Return [X, Y] of the center of cell containing provided text 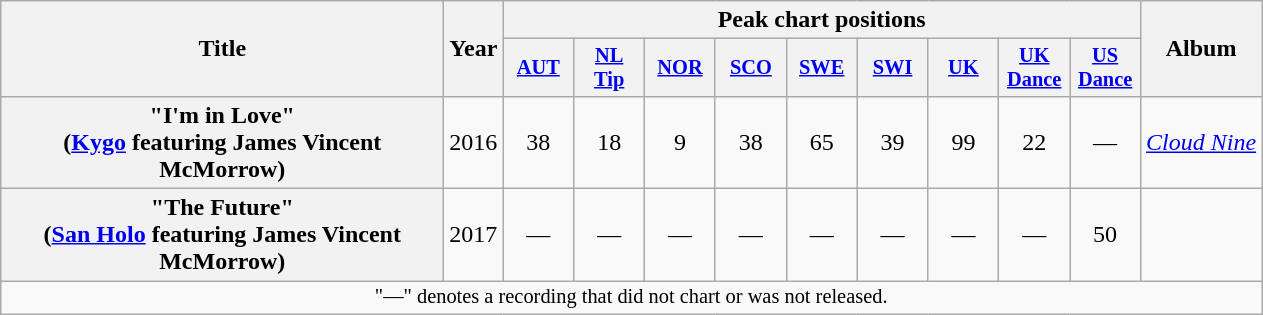
UKDance [1034, 68]
2016 [474, 142]
50 [1106, 235]
UK [964, 68]
99 [964, 142]
Title [222, 49]
9 [680, 142]
39 [892, 142]
Year [474, 49]
22 [1034, 142]
SCO [750, 68]
Peak chart positions [822, 20]
"I'm in Love"(Kygo featuring James Vincent McMorrow) [222, 142]
Album [1202, 49]
NOR [680, 68]
AUT [538, 68]
18 [610, 142]
USDance [1106, 68]
"The Future"(San Holo featuring James Vincent McMorrow) [222, 235]
2017 [474, 235]
Cloud Nine [1202, 142]
SWE [822, 68]
NLTip [610, 68]
SWI [892, 68]
"—" denotes a recording that did not chart or was not released. [632, 298]
65 [822, 142]
